Return the (X, Y) coordinate for the center point of the cell that contains the specified text.  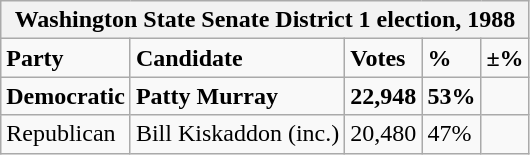
% (452, 58)
Patty Murray (237, 96)
Candidate (237, 58)
Republican (66, 134)
±% (505, 58)
Party (66, 58)
Washington State Senate District 1 election, 1988 (265, 20)
20,480 (384, 134)
22,948 (384, 96)
47% (452, 134)
Bill Kiskaddon (inc.) (237, 134)
53% (452, 96)
Democratic (66, 96)
Votes (384, 58)
